Detect which cell encompasses the target text, then output its [x, y] center coordinate. 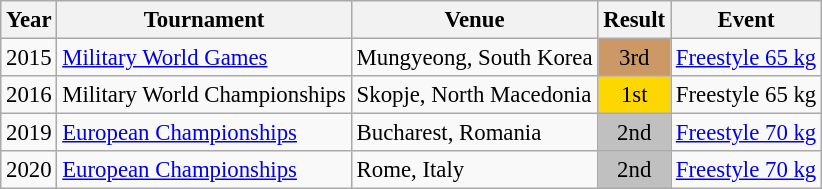
1st [634, 95]
2015 [29, 58]
Venue [474, 20]
Military World Games [204, 58]
Year [29, 20]
Military World Championships [204, 95]
3rd [634, 58]
2016 [29, 95]
Rome, Italy [474, 170]
Tournament [204, 20]
Skopje, North Macedonia [474, 95]
2020 [29, 170]
2019 [29, 133]
Result [634, 20]
Event [746, 20]
Mungyeong, South Korea [474, 58]
Bucharest, Romania [474, 133]
